Output the [x, y] coordinate of the center of the cell containing the given text.  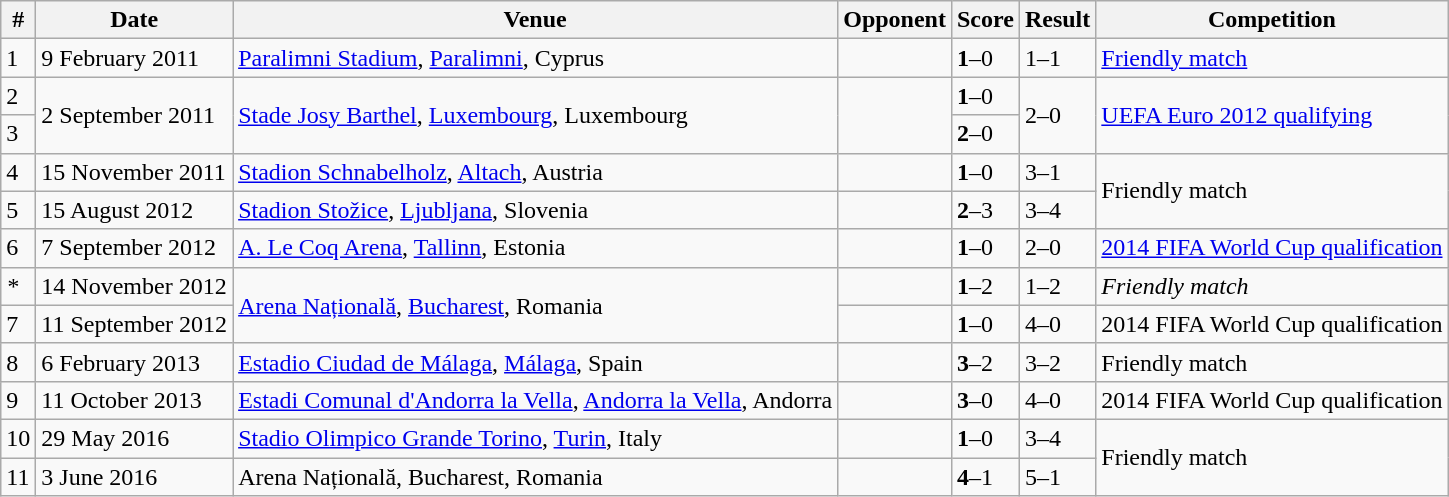
Venue [536, 20]
11 [18, 477]
Stadio Olimpico Grande Torino, Turin, Italy [536, 438]
Opponent [895, 20]
Competition [1272, 20]
3–0 [985, 400]
15 November 2011 [134, 172]
Score [985, 20]
9 [18, 400]
2–3 [985, 210]
8 [18, 362]
29 May 2016 [134, 438]
Date [134, 20]
3 June 2016 [134, 477]
Stade Josy Barthel, Luxembourg, Luxembourg [536, 115]
2 [18, 96]
5–1 [1057, 477]
4 [18, 172]
11 October 2013 [134, 400]
1 [18, 58]
6 February 2013 [134, 362]
2 September 2011 [134, 115]
9 February 2011 [134, 58]
Estadi Comunal d'Andorra la Vella, Andorra la Vella, Andorra [536, 400]
Result [1057, 20]
1–1 [1057, 58]
10 [18, 438]
5 [18, 210]
Stadion Schnabelholz, Altach, Austria [536, 172]
15 August 2012 [134, 210]
# [18, 20]
Paralimni Stadium, Paralimni, Cyprus [536, 58]
7 [18, 324]
3 [18, 134]
11 September 2012 [134, 324]
4–1 [985, 477]
3–1 [1057, 172]
6 [18, 248]
14 November 2012 [134, 286]
Stadion Stožice, Ljubljana, Slovenia [536, 210]
7 September 2012 [134, 248]
Estadio Ciudad de Málaga, Málaga, Spain [536, 362]
* [18, 286]
UEFA Euro 2012 qualifying [1272, 115]
A. Le Coq Arena, Tallinn, Estonia [536, 248]
